Find where the given text appears and provide that cell's center as (X, Y) coordinate. 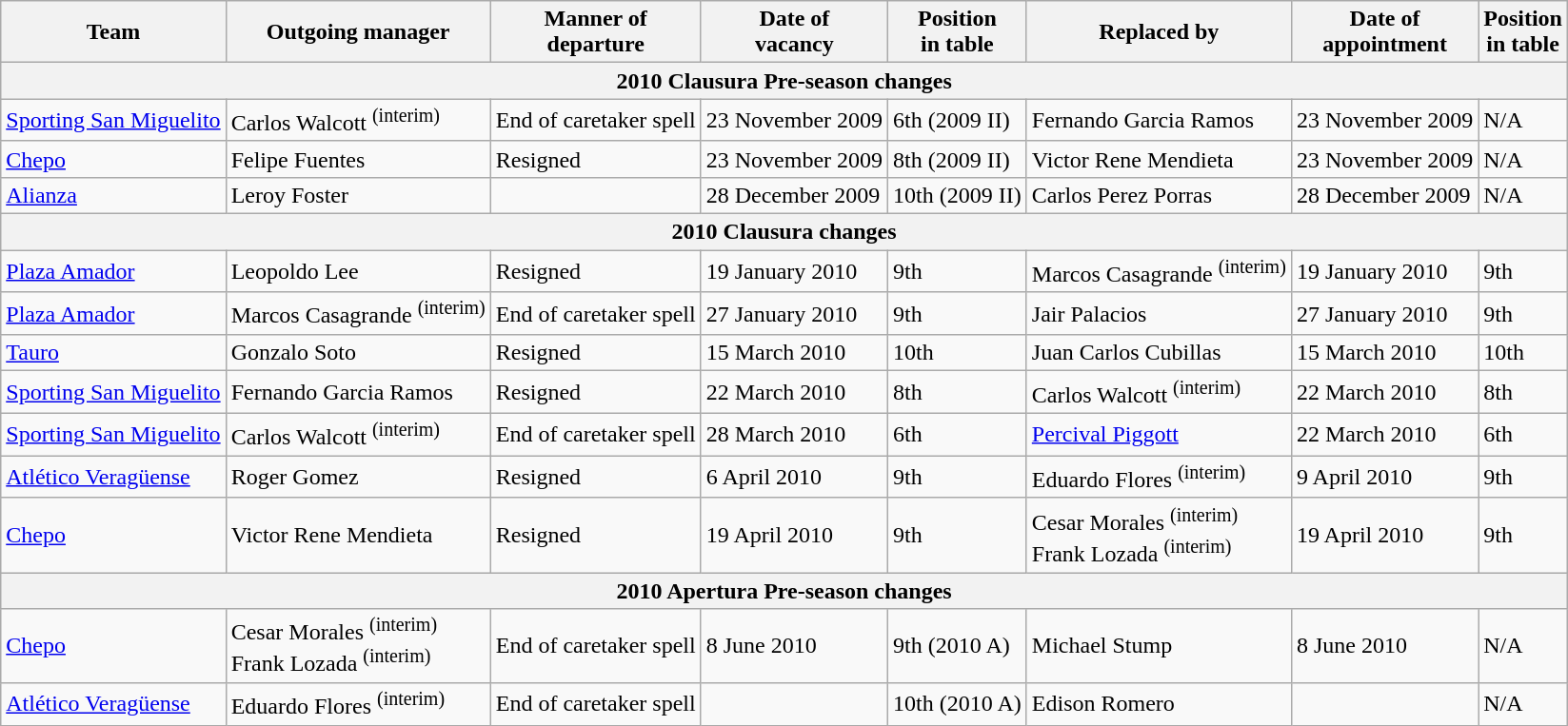
2010 Clausura Pre-season changes (784, 81)
10th (2009 II) (958, 195)
2010 Clausura changes (784, 232)
Felipe Fuentes (358, 159)
10th (2010 A) (958, 704)
9 April 2010 (1384, 478)
9th (2010 A) (958, 646)
Michael Stump (1159, 646)
Percival Piggott (1159, 434)
Leroy Foster (358, 195)
Tauro (113, 353)
Date ofappointment (1384, 32)
8th (2009 II) (958, 159)
Manner ofdeparture (596, 32)
Jair Palacios (1159, 314)
2010 Apertura Pre-season changes (784, 591)
Juan Carlos Cubillas (1159, 353)
Alianza (113, 195)
6th (2009 II) (958, 120)
Edison Romero (1159, 704)
Team (113, 32)
Carlos Perez Porras (1159, 195)
Outgoing manager (358, 32)
Roger Gomez (358, 478)
28 March 2010 (794, 434)
6 April 2010 (794, 478)
Leopoldo Lee (358, 272)
Date ofvacancy (794, 32)
Replaced by (1159, 32)
Gonzalo Soto (358, 353)
